Output the (X, Y) coordinate of the center of the cell containing the given text.  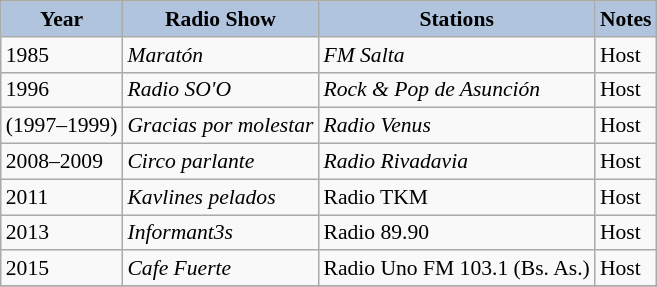
Radio Rivadavia (456, 162)
Kavlines pelados (220, 197)
2015 (62, 269)
1985 (62, 55)
Year (62, 19)
Radio SO'O (220, 90)
Maratón (220, 55)
Radio TKM (456, 197)
Radio Venus (456, 126)
2008–2009 (62, 162)
Rock & Pop de Asunción (456, 90)
Radio Uno FM 103.1 (Bs. As.) (456, 269)
Circo parlante (220, 162)
Informant3s (220, 233)
Stations (456, 19)
(1997–1999) (62, 126)
FM Salta (456, 55)
Gracias por molestar (220, 126)
Radio Show (220, 19)
Cafe Fuerte (220, 269)
2013 (62, 233)
2011 (62, 197)
1996 (62, 90)
Notes (626, 19)
Radio 89.90 (456, 233)
